For the text-containing cell, return its midpoint in (X, Y) coordinate format. 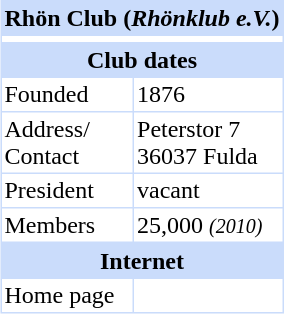
Club dates (142, 60)
Founded (66, 94)
25,000 (2010) (208, 224)
President (66, 190)
Address/Contact (66, 142)
Rhön Club (Rhönklub e.V.) (142, 18)
Home page (66, 296)
vacant (208, 190)
Members (66, 224)
1876 (208, 94)
Internet (142, 260)
Peterstor 736037 Fulda (208, 142)
